Search for the cell housing the specified text and yield its (x, y) center coordinate. 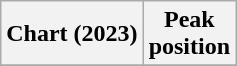
Peakposition (189, 34)
Chart (2023) (72, 34)
